Return the (X, Y) coordinate for the center point of the cell that contains the specified text.  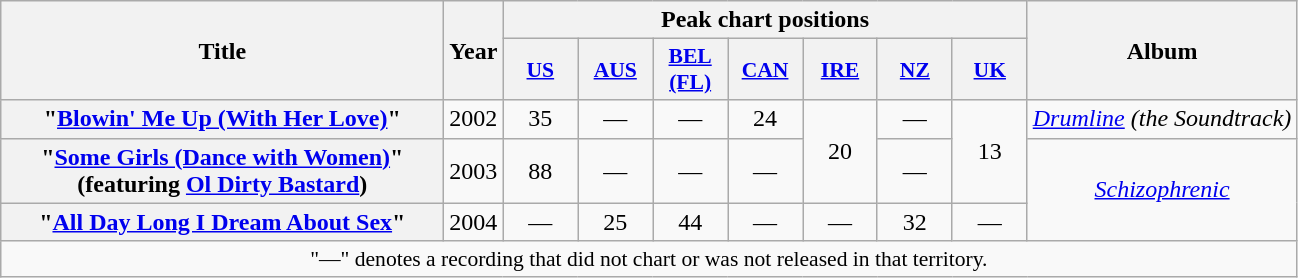
UK (990, 70)
CAN (766, 70)
US (540, 70)
25 (616, 222)
24 (766, 119)
"Blowin' Me Up (With Her Love)" (222, 119)
Schizophrenic (1162, 190)
NZ (914, 70)
Year (474, 50)
32 (914, 222)
IRE (840, 70)
"Some Girls (Dance with Women)"(featuring Ol Dirty Bastard) (222, 170)
Drumline (the Soundtrack) (1162, 119)
2003 (474, 170)
Peak chart positions (765, 20)
AUS (616, 70)
BEL(FL) (690, 70)
"All Day Long I Dream About Sex" (222, 222)
13 (990, 152)
"—" denotes a recording that did not chart or was not released in that territory. (649, 259)
20 (840, 152)
Title (222, 50)
2002 (474, 119)
35 (540, 119)
Album (1162, 50)
88 (540, 170)
44 (690, 222)
2004 (474, 222)
